Determine the (X, Y) coordinate at the center of the cell enclosing the given text.  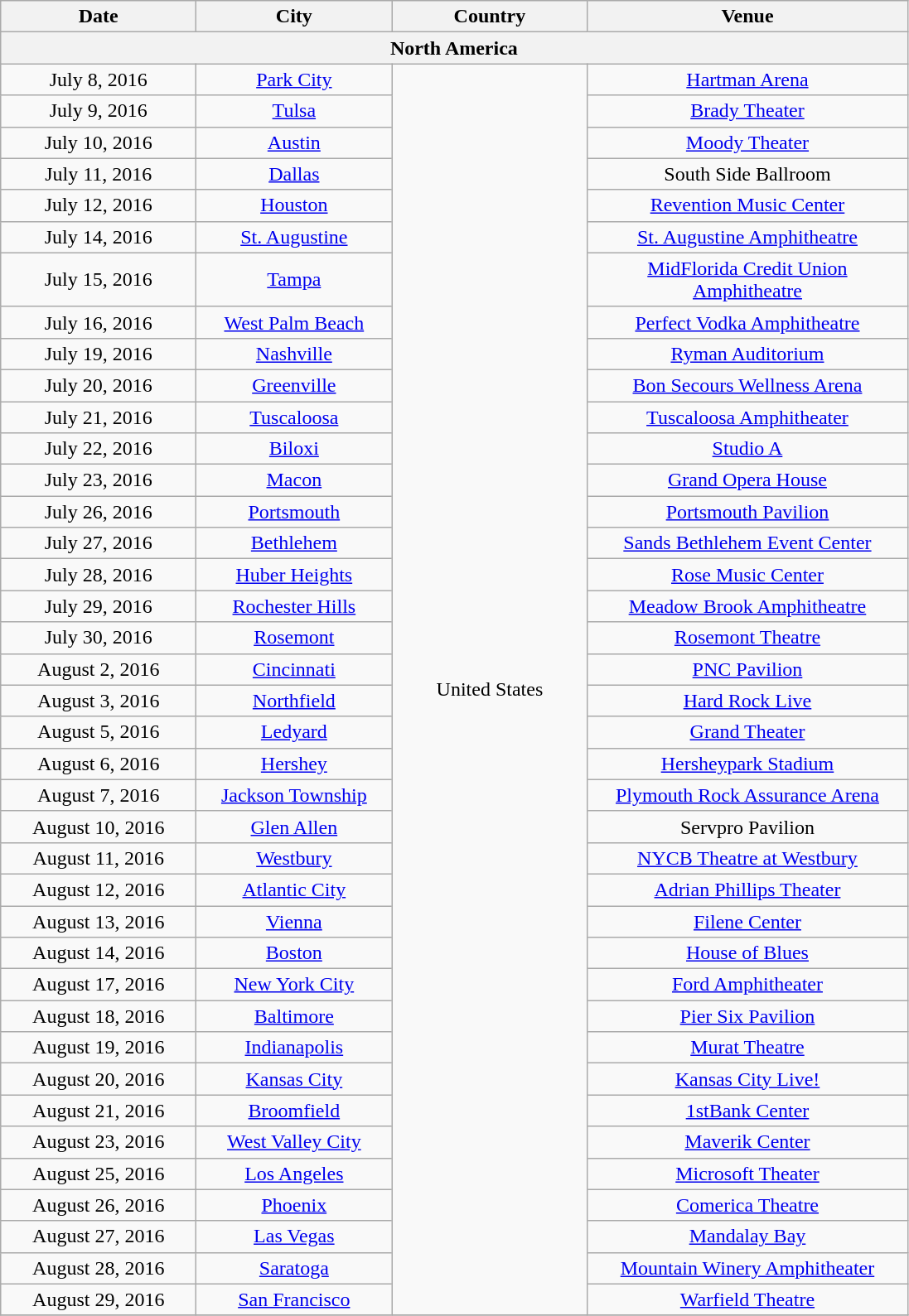
Warfield Theatre (747, 1299)
Mountain Winery Amphitheater (747, 1268)
Westbury (294, 858)
Rosemont (294, 638)
July 23, 2016 (99, 480)
Biloxi (294, 449)
Servpro Pavilion (747, 827)
Tampa (294, 280)
July 12, 2016 (99, 205)
Tulsa (294, 111)
House of Blues (747, 953)
Brady Theater (747, 111)
Nashville (294, 354)
Ford Amphitheater (747, 985)
United States (490, 689)
San Francisco (294, 1299)
July 28, 2016 (99, 575)
July 14, 2016 (99, 237)
July 30, 2016 (99, 638)
Huber Heights (294, 575)
City (294, 17)
July 19, 2016 (99, 354)
August 3, 2016 (99, 701)
Plymouth Rock Assurance Arena (747, 795)
Hartman Arena (747, 80)
Ledyard (294, 732)
Meadow Brook Amphitheatre (747, 606)
Microsoft Theater (747, 1174)
August 11, 2016 (99, 858)
Rose Music Center (747, 575)
Saratoga (294, 1268)
July 9, 2016 (99, 111)
Filene Center (747, 922)
Grand Opera House (747, 480)
Dallas (294, 174)
West Palm Beach (294, 322)
NYCB Theatre at Westbury (747, 858)
Jackson Township (294, 795)
Phoenix (294, 1205)
Rosemont Theatre (747, 638)
August 17, 2016 (99, 985)
Perfect Vodka Amphitheatre (747, 322)
July 11, 2016 (99, 174)
July 16, 2016 (99, 322)
Portsmouth Pavilion (747, 512)
Pier Six Pavilion (747, 1016)
Las Vegas (294, 1236)
Bethlehem (294, 543)
Indianapolis (294, 1048)
Park City (294, 80)
August 20, 2016 (99, 1079)
South Side Ballroom (747, 174)
Baltimore (294, 1016)
New York City (294, 985)
Broomfield (294, 1111)
July 27, 2016 (99, 543)
August 26, 2016 (99, 1205)
Country (490, 17)
Kansas City Live! (747, 1079)
Mandalay Bay (747, 1236)
Moody Theater (747, 142)
Greenville (294, 385)
Macon (294, 480)
July 26, 2016 (99, 512)
August 14, 2016 (99, 953)
August 7, 2016 (99, 795)
Los Angeles (294, 1174)
Murat Theatre (747, 1048)
MidFlorida Credit Union Amphitheatre (747, 280)
Tuscaloosa (294, 417)
Boston (294, 953)
Rochester Hills (294, 606)
PNC Pavilion (747, 669)
Hard Rock Live (747, 701)
August 28, 2016 (99, 1268)
July 21, 2016 (99, 417)
July 29, 2016 (99, 606)
Hershey (294, 764)
Houston (294, 205)
St. Augustine (294, 237)
August 29, 2016 (99, 1299)
Kansas City (294, 1079)
August 6, 2016 (99, 764)
Comerica Theatre (747, 1205)
Cincinnati (294, 669)
July 15, 2016 (99, 280)
North America (454, 48)
August 27, 2016 (99, 1236)
July 8, 2016 (99, 80)
Austin (294, 142)
Tuscaloosa Amphitheater (747, 417)
West Valley City (294, 1142)
St. Augustine Amphitheatre (747, 237)
July 10, 2016 (99, 142)
Revention Music Center (747, 205)
August 25, 2016 (99, 1174)
Portsmouth (294, 512)
August 21, 2016 (99, 1111)
1stBank Center (747, 1111)
Ryman Auditorium (747, 354)
Adrian Phillips Theater (747, 889)
August 2, 2016 (99, 669)
July 20, 2016 (99, 385)
August 12, 2016 (99, 889)
Atlantic City (294, 889)
Bon Secours Wellness Arena (747, 385)
Vienna (294, 922)
August 13, 2016 (99, 922)
Sands Bethlehem Event Center (747, 543)
Date (99, 17)
July 22, 2016 (99, 449)
Studio A (747, 449)
August 19, 2016 (99, 1048)
Northfield (294, 701)
August 18, 2016 (99, 1016)
Glen Allen (294, 827)
August 10, 2016 (99, 827)
Venue (747, 17)
Grand Theater (747, 732)
August 23, 2016 (99, 1142)
August 5, 2016 (99, 732)
Maverik Center (747, 1142)
Hersheypark Stadium (747, 764)
